Output the [X, Y] coordinate of the center of the cell containing the given text.  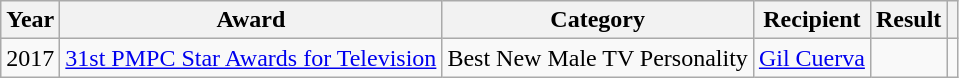
Category [598, 20]
31st PMPC Star Awards for Television [251, 58]
Best New Male TV Personality [598, 58]
2017 [30, 58]
Year [30, 20]
Gil Cuerva [812, 58]
Recipient [812, 20]
Award [251, 20]
Result [908, 20]
